Return [X, Y] of the center of cell containing provided text 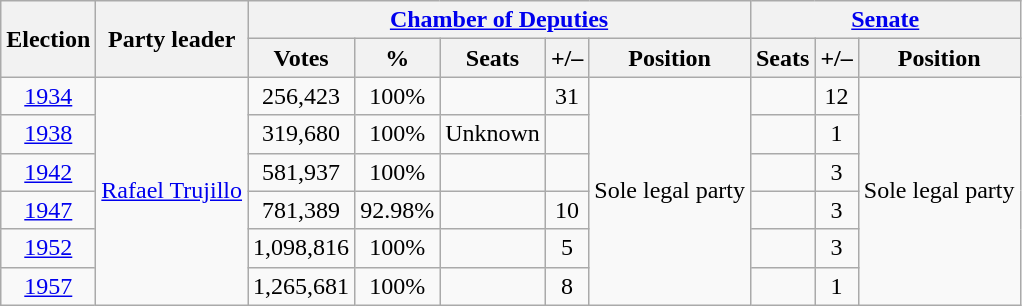
12 [836, 96]
Rafael Trujillo [172, 191]
8 [566, 286]
1947 [48, 210]
92.98% [398, 210]
1,265,681 [302, 286]
1957 [48, 286]
5 [566, 248]
% [398, 58]
Party leader [172, 39]
Senate [885, 20]
10 [566, 210]
1952 [48, 248]
Votes [302, 58]
31 [566, 96]
1934 [48, 96]
1942 [48, 172]
319,680 [302, 134]
1938 [48, 134]
Election [48, 39]
256,423 [302, 96]
1,098,816 [302, 248]
Unknown [493, 134]
781,389 [302, 210]
581,937 [302, 172]
Chamber of Deputies [500, 20]
